Provide the [x, y] coordinate of the cell's center where the given text is located.  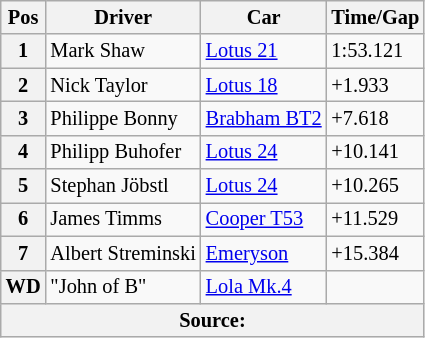
Source: [212, 320]
5 [24, 186]
1 [24, 51]
+10.265 [376, 186]
Albert Streminski [124, 253]
Lotus 18 [264, 85]
3 [24, 118]
7 [24, 253]
1:53.121 [376, 51]
"John of B" [124, 287]
Emeryson [264, 253]
2 [24, 85]
Brabham BT2 [264, 118]
Philippe Bonny [124, 118]
6 [24, 219]
Car [264, 17]
Lotus 21 [264, 51]
Driver [124, 17]
Pos [24, 17]
Lola Mk.4 [264, 287]
James Timms [124, 219]
+11.529 [376, 219]
+1.933 [376, 85]
WD [24, 287]
Philipp Buhofer [124, 152]
Time/Gap [376, 17]
Cooper T53 [264, 219]
+10.141 [376, 152]
Stephan Jöbstl [124, 186]
Nick Taylor [124, 85]
+15.384 [376, 253]
4 [24, 152]
+7.618 [376, 118]
Mark Shaw [124, 51]
